For the text-containing cell, return its midpoint in [x, y] coordinate format. 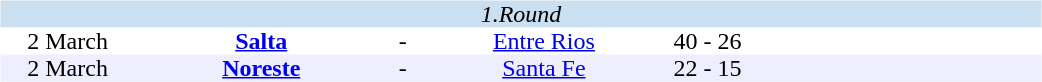
22 - 15 [707, 68]
Salta [262, 42]
40 - 26 [707, 42]
1.Round [520, 14]
Noreste [262, 68]
Entre Rios [544, 42]
Santa Fe [544, 68]
